Scan for the cell matching the given text and deliver its (x, y) coordinate at center. 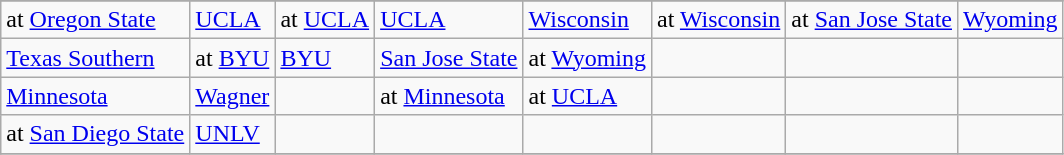
Texas Southern (96, 58)
San Jose State (449, 58)
Wagner (232, 96)
at Wyoming (588, 58)
Minnesota (96, 96)
at Wisconsin (718, 20)
UNLV (232, 134)
at Oregon State (96, 20)
at Minnesota (449, 96)
Wyoming (1011, 20)
at San Diego State (96, 134)
at BYU (232, 58)
Wisconsin (588, 20)
BYU (325, 58)
at San Jose State (872, 20)
